Find where the given text appears and provide that cell's center as (X, Y) coordinate. 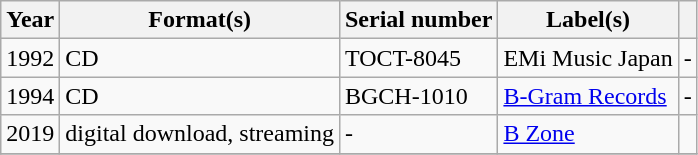
B-Gram Records (588, 96)
TOCT-8045 (418, 58)
1992 (30, 58)
Label(s) (588, 20)
B Zone (588, 134)
1994 (30, 96)
Format(s) (200, 20)
EMi Music Japan (588, 58)
Year (30, 20)
2019 (30, 134)
BGCH-1010 (418, 96)
digital download, streaming (200, 134)
Serial number (418, 20)
